Pinpoint the cell where the given text exists, returning its [x, y] midpoint coordinate. 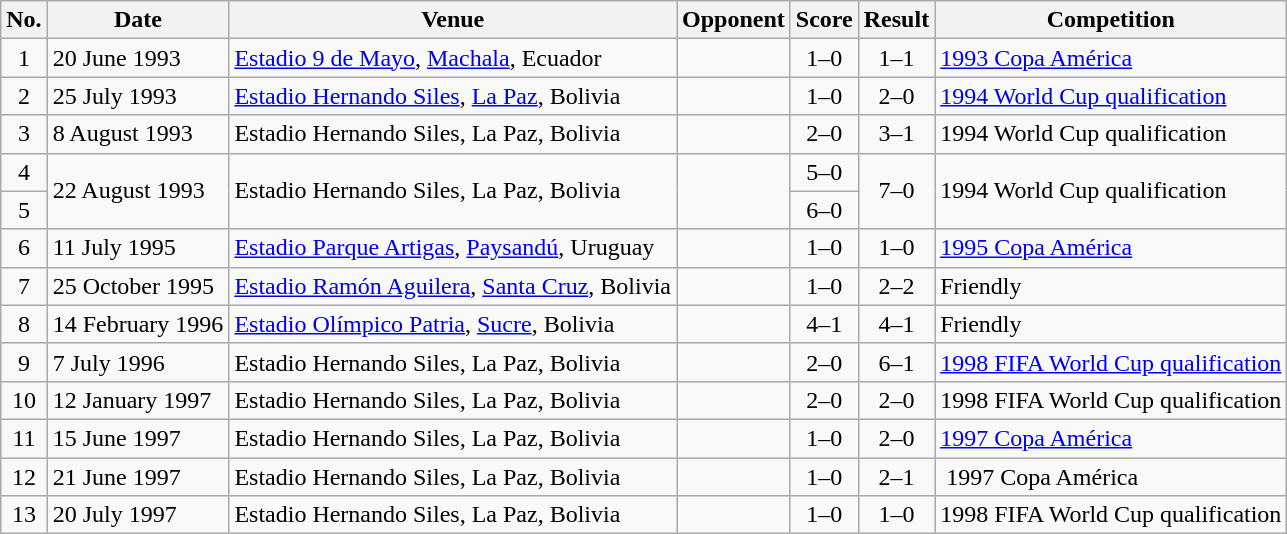
4 [24, 172]
1993 Copa América [1111, 58]
15 June 1997 [138, 438]
14 February 1996 [138, 324]
Result [896, 20]
21 June 1997 [138, 477]
No. [24, 20]
25 October 1995 [138, 286]
22 August 1993 [138, 191]
9 [24, 362]
5–0 [824, 172]
Estadio Parque Artigas, Paysandú, Uruguay [453, 248]
1–1 [896, 58]
25 July 1993 [138, 96]
8 [24, 324]
11 July 1995 [138, 248]
Estadio Ramón Aguilera, Santa Cruz, Bolivia [453, 286]
8 August 1993 [138, 134]
1995 Copa América [1111, 248]
Competition [1111, 20]
10 [24, 400]
13 [24, 515]
3 [24, 134]
1 [24, 58]
Estadio 9 de Mayo, Machala, Ecuador [453, 58]
7 [24, 286]
Opponent [734, 20]
7 July 1996 [138, 362]
Date [138, 20]
Score [824, 20]
20 June 1993 [138, 58]
3–1 [896, 134]
2 [24, 96]
20 July 1997 [138, 515]
Venue [453, 20]
12 [24, 477]
2–1 [896, 477]
5 [24, 210]
2–2 [896, 286]
6–0 [824, 210]
6 [24, 248]
7–0 [896, 191]
6–1 [896, 362]
Estadio Olímpico Patria, Sucre, Bolivia [453, 324]
12 January 1997 [138, 400]
11 [24, 438]
